Return [X, Y] of the center of cell containing provided text 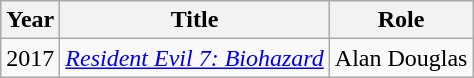
Alan Douglas [401, 58]
Year [30, 20]
Resident Evil 7: Biohazard [194, 58]
Role [401, 20]
Title [194, 20]
2017 [30, 58]
